Extract the (x, y) coordinate from the center of the cell holding the provided text.  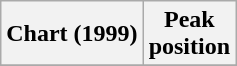
Peak position (189, 34)
Chart (1999) (72, 34)
